Return (X, Y) of the center of cell containing provided text 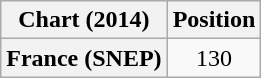
Chart (2014) (84, 20)
Position (214, 20)
France (SNEP) (84, 58)
130 (214, 58)
